Pinpoint the cell where the given text exists, returning its (x, y) midpoint coordinate. 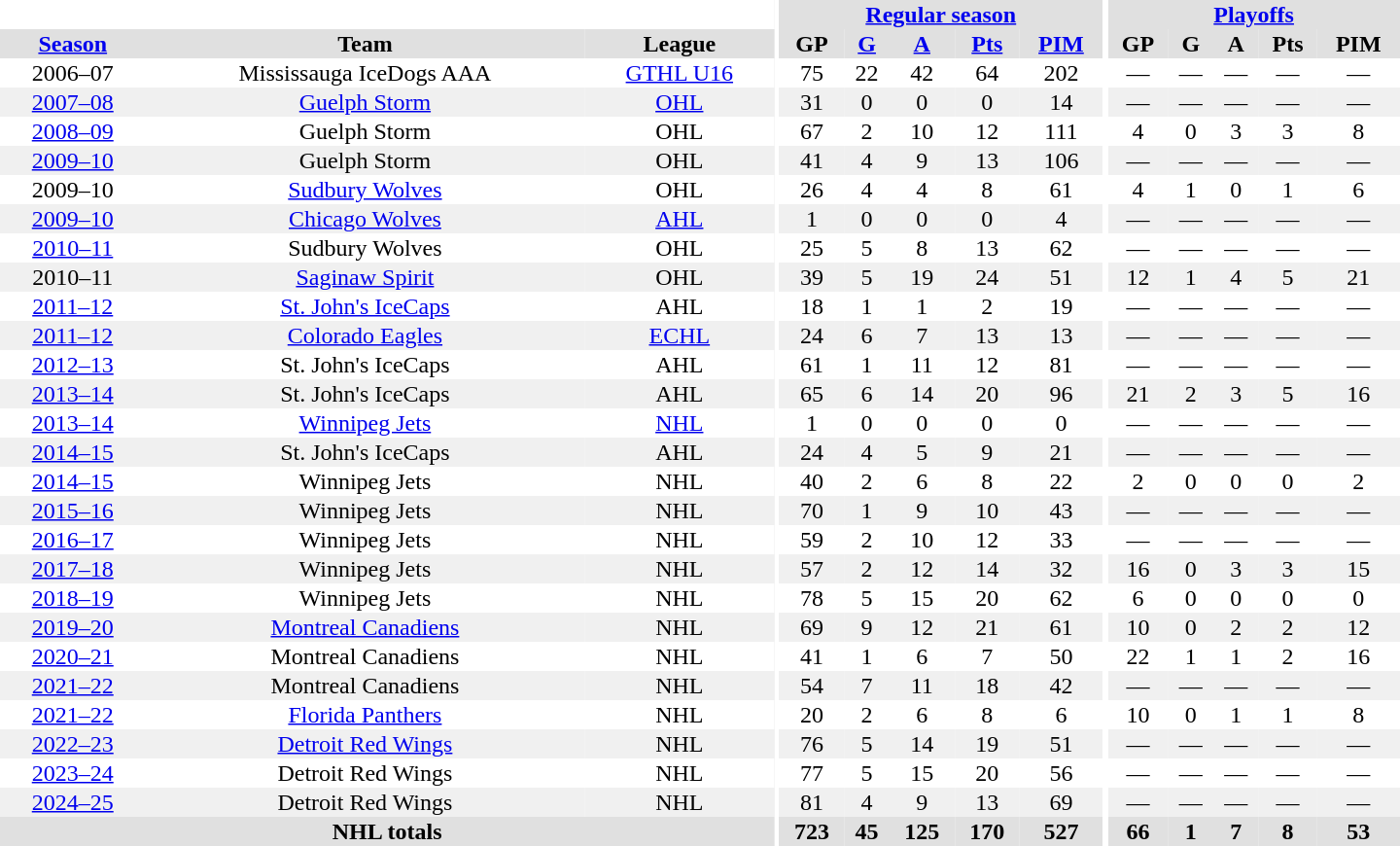
66 (1137, 831)
53 (1359, 831)
76 (811, 744)
43 (1062, 511)
2012–13 (72, 365)
Season (72, 44)
2008–09 (72, 131)
50 (1062, 656)
26 (811, 190)
527 (1062, 831)
170 (988, 831)
2019–20 (72, 627)
League (679, 44)
59 (811, 540)
2007–08 (72, 102)
Florida Panthers (365, 715)
39 (811, 277)
78 (811, 598)
125 (922, 831)
67 (811, 131)
Mississauga IceDogs AAA (365, 73)
2006–07 (72, 73)
31 (811, 102)
2015–16 (72, 511)
64 (988, 73)
40 (811, 481)
Colorado Eagles (365, 335)
25 (811, 248)
106 (1062, 160)
Team (365, 44)
ECHL (679, 335)
Saginaw Spirit (365, 277)
Playoffs (1254, 15)
33 (1062, 540)
96 (1062, 394)
57 (811, 569)
56 (1062, 773)
202 (1062, 73)
Regular season (941, 15)
2024–25 (72, 802)
2022–23 (72, 744)
77 (811, 773)
2016–17 (72, 540)
2018–19 (72, 598)
45 (866, 831)
32 (1062, 569)
75 (811, 73)
54 (811, 686)
2017–18 (72, 569)
GTHL U16 (679, 73)
723 (811, 831)
70 (811, 511)
NHL totals (387, 831)
111 (1062, 131)
2023–24 (72, 773)
Chicago Wolves (365, 219)
65 (811, 394)
2020–21 (72, 656)
